Scan for the cell matching the given text and deliver its (X, Y) coordinate at center. 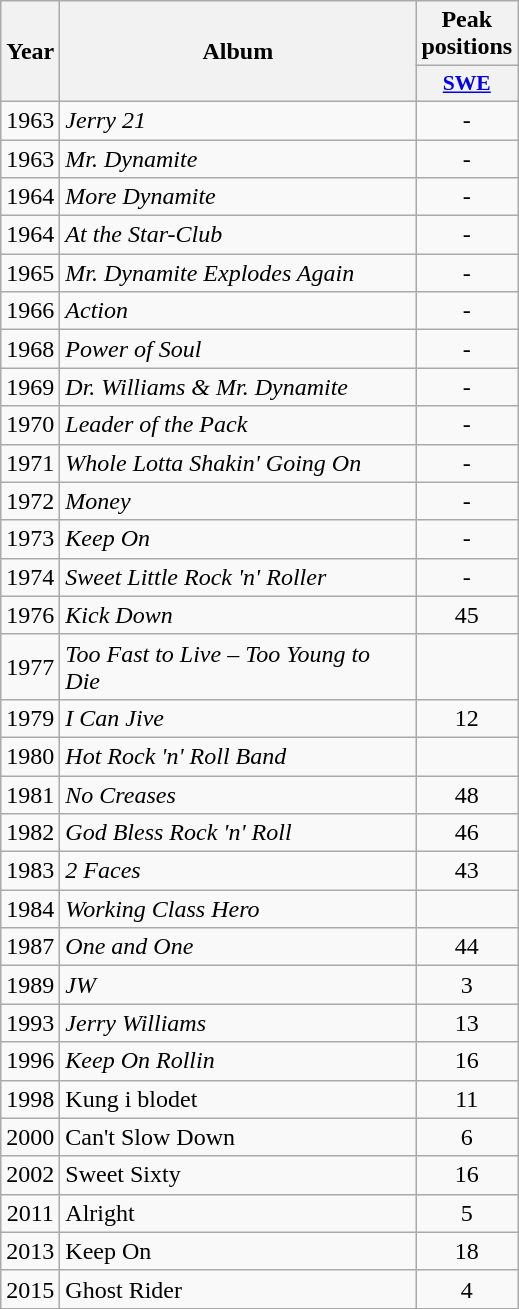
1981 (30, 795)
Whole Lotta Shakin' Going On (238, 463)
Keep On Rollin (238, 1061)
JW (238, 985)
Kung i blodet (238, 1099)
1984 (30, 909)
Album (238, 52)
1989 (30, 985)
God Bless Rock 'n' Roll (238, 833)
43 (467, 871)
2 Faces (238, 871)
No Creases (238, 795)
Kick Down (238, 615)
12 (467, 718)
Sweet Little Rock 'n' Roller (238, 577)
1970 (30, 425)
45 (467, 615)
More Dynamite (238, 197)
At the Star-Club (238, 235)
Working Class Hero (238, 909)
Mr. Dynamite (238, 159)
1966 (30, 311)
1973 (30, 539)
48 (467, 795)
6 (467, 1137)
1979 (30, 718)
Hot Rock 'n' Roll Band (238, 756)
One and One (238, 947)
1982 (30, 833)
1993 (30, 1023)
11 (467, 1099)
Too Fast to Live – Too Young to Die (238, 666)
2013 (30, 1251)
Leader of the Pack (238, 425)
1980 (30, 756)
Peak positions (467, 34)
1969 (30, 387)
4 (467, 1289)
Year (30, 52)
1977 (30, 666)
Mr. Dynamite Explodes Again (238, 273)
Money (238, 501)
Can't Slow Down (238, 1137)
1965 (30, 273)
1976 (30, 615)
1968 (30, 349)
18 (467, 1251)
13 (467, 1023)
SWE (467, 84)
Power of Soul (238, 349)
2015 (30, 1289)
Dr. Williams & Mr. Dynamite (238, 387)
3 (467, 985)
Action (238, 311)
1996 (30, 1061)
2002 (30, 1175)
2000 (30, 1137)
Jerry 21 (238, 120)
1983 (30, 871)
1987 (30, 947)
Jerry Williams (238, 1023)
1971 (30, 463)
1974 (30, 577)
1972 (30, 501)
2011 (30, 1213)
5 (467, 1213)
Ghost Rider (238, 1289)
Sweet Sixty (238, 1175)
Alright (238, 1213)
1998 (30, 1099)
I Can Jive (238, 718)
46 (467, 833)
44 (467, 947)
